Return (x, y) of the center of cell containing provided text 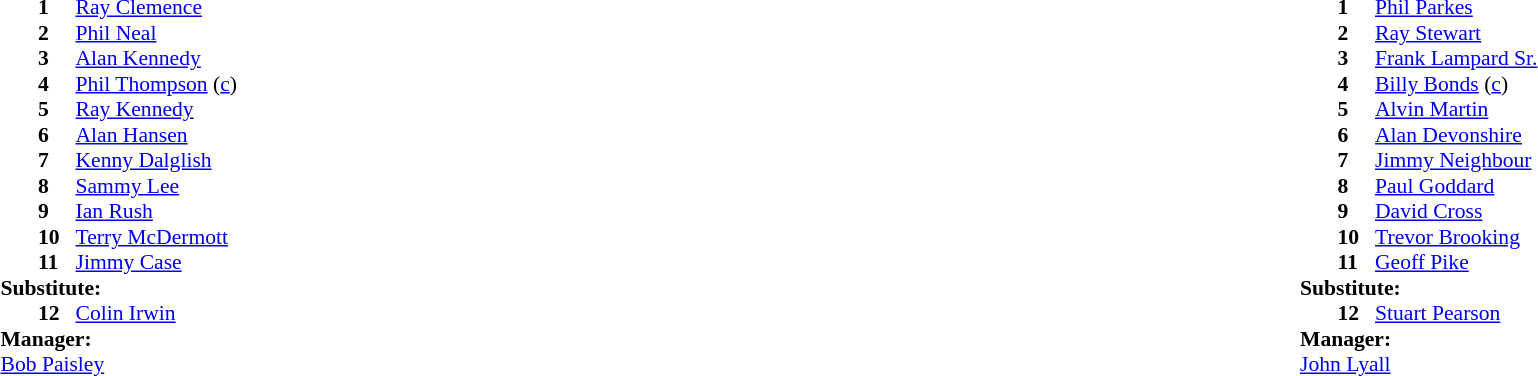
Frank Lampard Sr. (1456, 59)
Trevor Brooking (1456, 237)
Alan Devonshire (1456, 135)
Alan Kennedy (157, 59)
Paul Goddard (1456, 186)
Phil Neal (157, 33)
Ian Rush (157, 211)
Phil Thompson (c) (157, 84)
Jimmy Case (157, 263)
Ray Kennedy (157, 109)
Jimmy Neighbour (1456, 161)
Kenny Dalglish (157, 161)
Colin Irwin (157, 313)
Ray Stewart (1456, 33)
Alvin Martin (1456, 109)
Sammy Lee (157, 186)
Terry McDermott (157, 237)
Stuart Pearson (1456, 313)
Billy Bonds (c) (1456, 84)
David Cross (1456, 211)
Alan Hansen (157, 135)
Geoff Pike (1456, 263)
